Detect which cell encompasses the target text, then output its (X, Y) center coordinate. 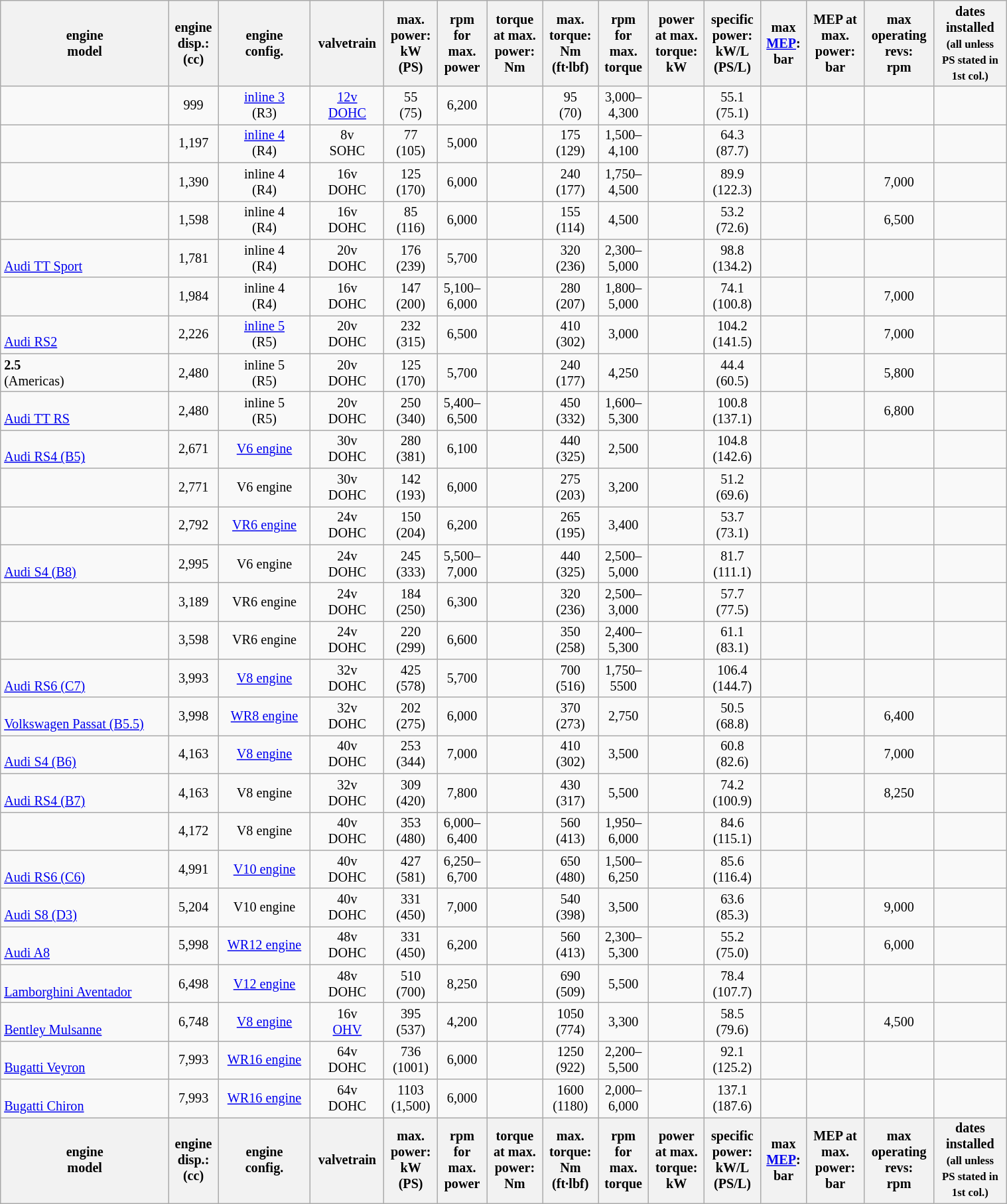
2,995 (194, 565)
6,400 (899, 717)
6,100 (462, 450)
1,390 (194, 182)
100.8(137.1) (732, 411)
6,300 (462, 602)
1103(1,500) (411, 1099)
700(516) (571, 679)
Audi RS2 (85, 335)
4,172 (194, 831)
98.8(134.2) (732, 259)
650(480) (571, 870)
1,781 (194, 259)
63.6(85.3) (732, 908)
2,226 (194, 335)
Volkswagen Passat (B5.5) (85, 717)
6,600 (462, 641)
1,800–5,000 (624, 297)
5,998 (194, 946)
Audi RS4 (B7) (85, 793)
736(1001) (411, 1061)
Audi S8 (D3) (85, 908)
253(344) (411, 755)
4,200 (462, 1022)
2,200–5,500 (624, 1061)
2,750 (624, 717)
Audi RS6 (C6) (85, 870)
2,500 (624, 450)
4,991 (194, 870)
425(578) (411, 679)
427(581) (411, 870)
9,000 (899, 908)
5,000 (462, 144)
55(75) (411, 106)
6,250–6,700 (462, 870)
1,600–5,300 (624, 411)
999 (194, 106)
6,748 (194, 1022)
6,000–6,400 (462, 831)
104.8(142.6) (732, 450)
50.5(68.8) (732, 717)
350(258) (571, 641)
3,300 (624, 1022)
4,250 (624, 373)
1,197 (194, 144)
1600(1180) (571, 1099)
1,750– 5500 (624, 679)
1,500–6,250 (624, 870)
3,189 (194, 602)
2,000–6,000 (624, 1099)
3,000 (624, 335)
74.1(100.8) (732, 297)
44.4(60.5) (732, 373)
510(700) (411, 984)
1,598 (194, 220)
inline 3(R3) (264, 106)
5,204 (194, 908)
8vSOHC (348, 144)
Bugatti Chiron (85, 1099)
51.2(69.6) (732, 488)
370(273) (571, 717)
85(116) (411, 220)
3,598 (194, 641)
5,800 (899, 373)
Audi A8 (85, 946)
353(480) (411, 831)
540(398) (571, 908)
81.7(111.1) (732, 565)
3,998 (194, 717)
Audi RS4 (B5) (85, 450)
450(332) (571, 411)
Audi TT Sport (85, 259)
58.5(79.6) (732, 1022)
137.1(187.6) (732, 1099)
1,950–6,000 (624, 831)
78.4(107.7) (732, 984)
5,400–6,500 (462, 411)
WR12 engine (264, 946)
2,500–3,000 (624, 602)
3,400 (624, 526)
1050(774) (571, 1022)
280(207) (571, 297)
245(333) (411, 565)
1,984 (194, 297)
1,750–4,500 (624, 182)
Audi S4 (B8) (85, 565)
184(250) (411, 602)
1250(922) (571, 1061)
155(114) (571, 220)
430(317) (571, 793)
WR8 engine (264, 717)
2,671 (194, 450)
61.1(83.1) (732, 641)
89.9(122.3) (732, 182)
7,800 (462, 793)
142(193) (411, 488)
690(509) (571, 984)
77(105) (411, 144)
147(200) (411, 297)
2,300–5,000 (624, 259)
84.6(115.1) (732, 831)
60.8(82.6) (732, 755)
16vOHV (348, 1022)
12vDOHC (348, 106)
2,500–5,000 (624, 565)
176(239) (411, 259)
Lamborghini Aventador (85, 984)
55.2(75.0) (732, 946)
53.2(72.6) (732, 220)
Bentley Mulsanne (85, 1022)
104.2(141.5) (732, 335)
265(195) (571, 526)
3,993 (194, 679)
175(129) (571, 144)
2.5(Americas) (85, 373)
74.2(100.9) (732, 793)
2,771 (194, 488)
2,400–5,300 (624, 641)
6,498 (194, 984)
95(70) (571, 106)
2,300–5,300 (624, 946)
55.1(75.1) (732, 106)
53.7(73.1) (732, 526)
64.3(87.7) (732, 144)
280(381) (411, 450)
232(315) (411, 335)
57.7(77.5) (732, 602)
106.4(144.7) (732, 679)
202(275) (411, 717)
5,500–7,000 (462, 565)
6,800 (899, 411)
85.6(116.4) (732, 870)
220(299) (411, 641)
2,792 (194, 526)
5,100–6,000 (462, 297)
3,200 (624, 488)
Bugatti Veyron (85, 1061)
Audi S4 (B6) (85, 755)
3,000–4,300 (624, 106)
Audi RS6 (C7) (85, 679)
Audi TT RS (85, 411)
275(203) (571, 488)
250(340) (411, 411)
395(537) (411, 1022)
150(204) (411, 526)
V12 engine (264, 984)
1,500–4,100 (624, 144)
92.1(125.2) (732, 1061)
309(420) (411, 793)
